Identify which cell holds the provided text, then report its [x, y] central coordinate. 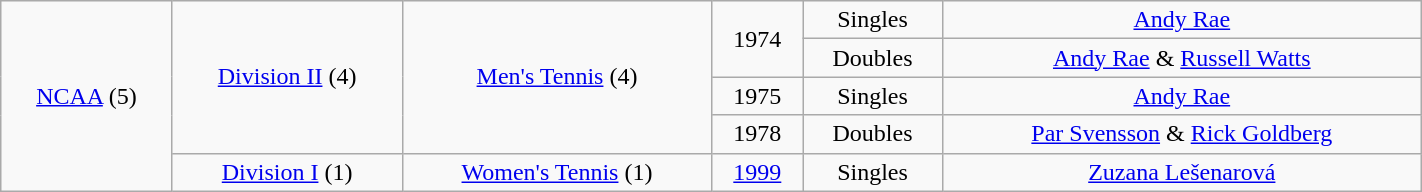
Division I (1) [287, 172]
1978 [758, 134]
1975 [758, 96]
Zuzana Lešenarová [1182, 172]
Andy Rae & Russell Watts [1182, 58]
Par Svensson & Rick Goldberg [1182, 134]
1999 [758, 172]
Women's Tennis (1) [557, 172]
Division II (4) [287, 77]
1974 [758, 39]
NCAA (5) [86, 96]
Men's Tennis (4) [557, 77]
